Return the (x, y) coordinate for the center point of the cell that contains the specified text.  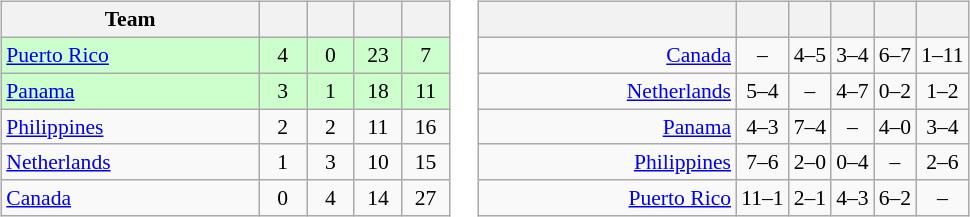
7–4 (810, 127)
16 (426, 127)
4–7 (852, 91)
7–6 (762, 162)
2–0 (810, 162)
6–2 (896, 198)
1–2 (942, 91)
15 (426, 162)
4–0 (896, 127)
2–1 (810, 198)
Team (130, 20)
0–2 (896, 91)
18 (378, 91)
7 (426, 55)
1–11 (942, 55)
23 (378, 55)
2–6 (942, 162)
11–1 (762, 198)
6–7 (896, 55)
0–4 (852, 162)
5–4 (762, 91)
10 (378, 162)
27 (426, 198)
4–5 (810, 55)
14 (378, 198)
